Extract the (x, y) coordinate from the center of the cell holding the provided text.  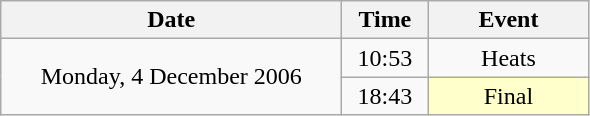
18:43 (385, 96)
Heats (508, 58)
Event (508, 20)
Time (385, 20)
10:53 (385, 58)
Date (172, 20)
Monday, 4 December 2006 (172, 77)
Final (508, 96)
